Pinpoint the cell where the given text exists, returning its (x, y) midpoint coordinate. 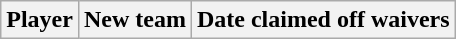
Date claimed off waivers (323, 20)
Player (40, 20)
New team (134, 20)
